From the cell containing the given text, extract its center point as (x, y) coordinate. 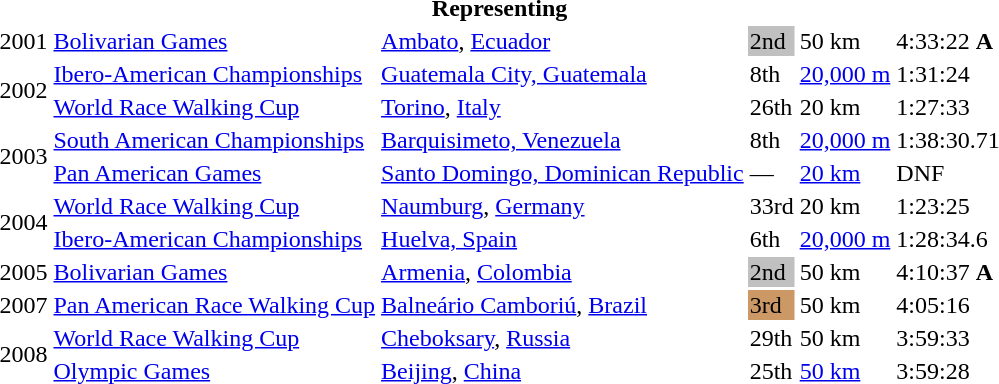
Pan American Race Walking Cup (214, 305)
Naumburg, Germany (563, 206)
Barquisimeto, Venezuela (563, 140)
33rd (772, 206)
Ambato, Ecuador (563, 41)
Guatemala City, Guatemala (563, 74)
6th (772, 239)
Cheboksary, Russia (563, 338)
26th (772, 107)
29th (772, 338)
Pan American Games (214, 173)
South American Championships (214, 140)
Balneário Camboriú, Brazil (563, 305)
Armenia, Colombia (563, 272)
— (772, 173)
Huelva, Spain (563, 239)
3rd (772, 305)
Torino, Italy (563, 107)
Santo Domingo, Dominican Republic (563, 173)
